Locate the cell with the specified text and output its (x, y) center coordinate. 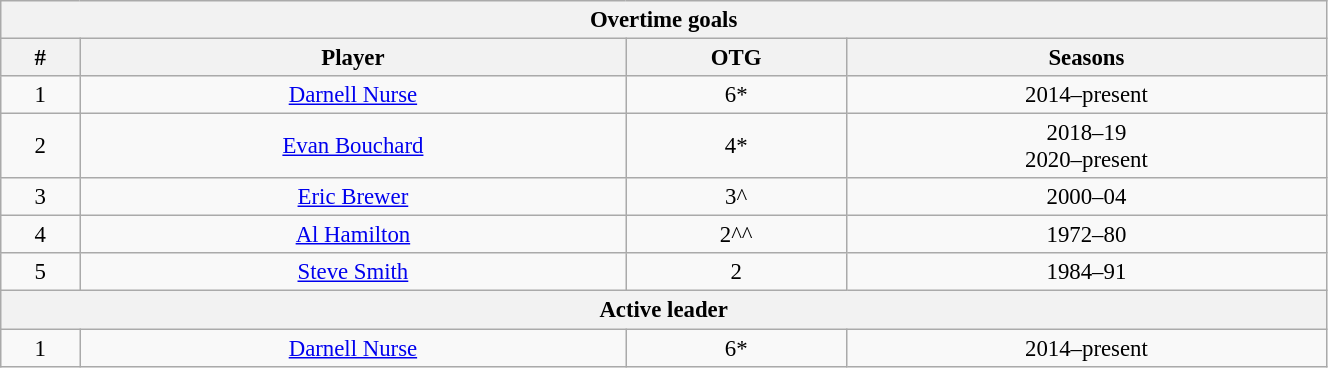
Evan Bouchard (353, 146)
1972–80 (1086, 235)
2000–04 (1086, 197)
2^^ (736, 235)
2018–192020–present (1086, 146)
Steve Smith (353, 273)
Al Hamilton (353, 235)
Seasons (1086, 58)
3^ (736, 197)
Eric Brewer (353, 197)
4* (736, 146)
OTG (736, 58)
1984–91 (1086, 273)
# (40, 58)
3 (40, 197)
4 (40, 235)
Active leader (664, 310)
5 (40, 273)
Player (353, 58)
Overtime goals (664, 20)
